Capture the cell that displays the provided text and extract its (X, Y) central coordinate. 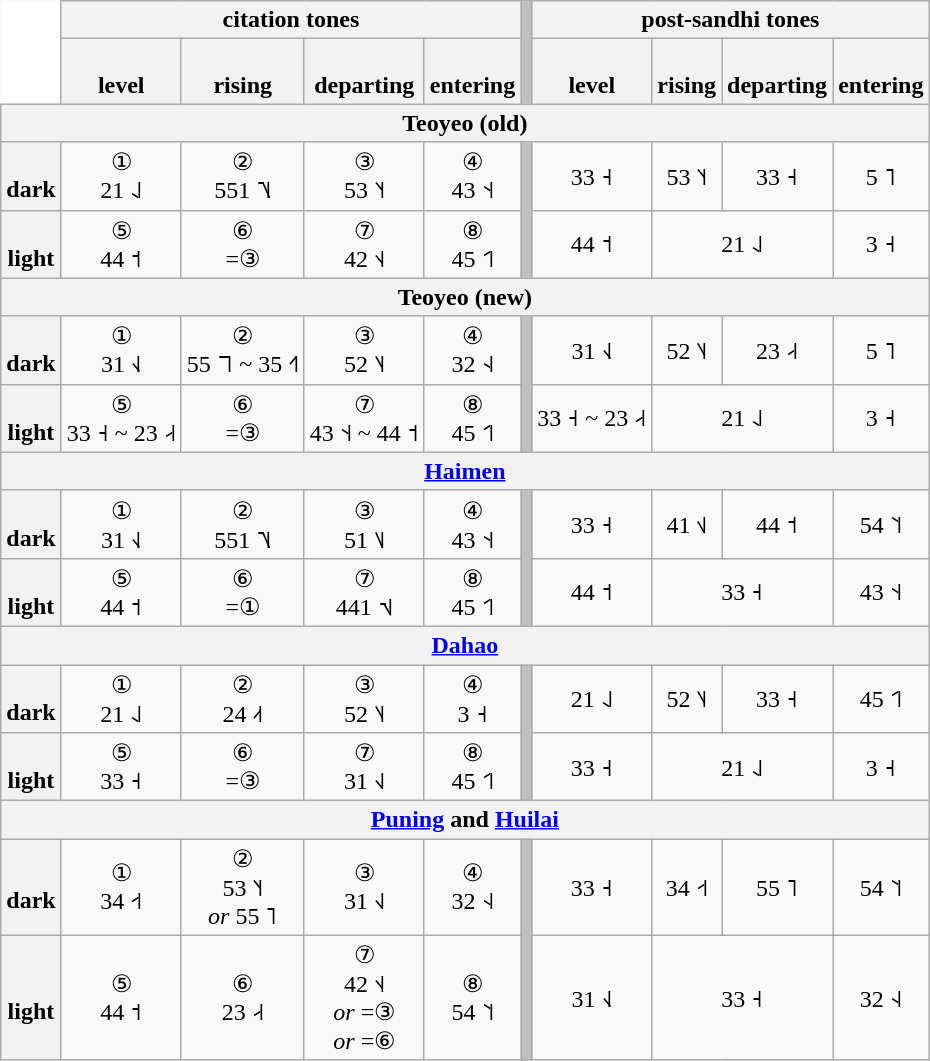
⑦441 ˦˦˩ (364, 592)
①34 ˧˦ (121, 888)
⑧54 ˥˦ (472, 998)
⑥=① (242, 592)
②24 ˨˦ (242, 698)
Haimen (465, 471)
②55 ˥˥ ~ 35 ˧˥ (242, 350)
23 ˨˧ (778, 350)
⑦43 ˦˧ ~ 44 ˦ (364, 418)
③31 ˧˩ (364, 888)
③53 ˥˧ (364, 176)
Teoyeo (new) (465, 297)
citation tones (291, 20)
post-sandhi tones (730, 20)
32 ˧˨ (881, 998)
55 ˥ (778, 888)
②53 ˥˧or 55 ˥ (242, 888)
⑦31 ˧˩ (364, 767)
33 ˧ ~ 23 ˨˧ (592, 418)
Teoyeo (old) (465, 123)
34 ˧˦ (687, 888)
Puning and Huilai (465, 820)
③51 ˥˩ (364, 524)
Dahao (465, 645)
⑥23 ˨˧ (242, 998)
43 ˦˧ (881, 592)
41 ˦˩ (687, 524)
45 ˦˥ (881, 698)
53 ˥˧ (687, 176)
⑤33 ˧ ~ 23 ˨˧ (121, 418)
⑦42 ˦˨or =③or =⑥ (364, 998)
⑦42 ˦˨ (364, 244)
④3 ˧ (472, 698)
⑤33 ˧ (121, 767)
